Extract the [X, Y] coordinate from the center of the cell holding the provided text.  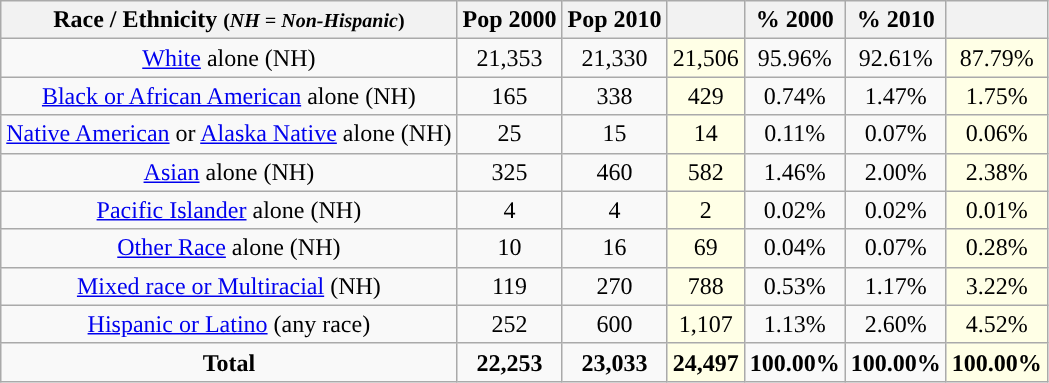
1,107 [706, 324]
Hispanic or Latino (any race) [229, 324]
White alone (NH) [229, 58]
338 [614, 96]
4.52% [996, 324]
3.22% [996, 286]
Other Race alone (NH) [229, 248]
460 [614, 172]
22,253 [510, 362]
582 [706, 172]
0.28% [996, 248]
1.13% [794, 324]
2.00% [896, 172]
325 [510, 172]
0.04% [794, 248]
Asian alone (NH) [229, 172]
0.74% [794, 96]
788 [706, 286]
165 [510, 96]
0.53% [794, 286]
% 2010 [896, 20]
Pop 2010 [614, 20]
119 [510, 286]
Native American or Alaska Native alone (NH) [229, 134]
25 [510, 134]
0.01% [996, 210]
% 2000 [794, 20]
Mixed race or Multiracial (NH) [229, 286]
2 [706, 210]
252 [510, 324]
1.46% [794, 172]
21,506 [706, 58]
95.96% [794, 58]
Race / Ethnicity (NH = Non-Hispanic) [229, 20]
429 [706, 96]
2.38% [996, 172]
0.11% [794, 134]
23,033 [614, 362]
1.17% [896, 286]
270 [614, 286]
1.75% [996, 96]
0.06% [996, 134]
14 [706, 134]
15 [614, 134]
2.60% [896, 324]
16 [614, 248]
21,330 [614, 58]
Total [229, 362]
24,497 [706, 362]
87.79% [996, 58]
Pacific Islander alone (NH) [229, 210]
600 [614, 324]
1.47% [896, 96]
92.61% [896, 58]
Black or African American alone (NH) [229, 96]
10 [510, 248]
21,353 [510, 58]
Pop 2000 [510, 20]
69 [706, 248]
